Scan for the cell matching the given text and deliver its [X, Y] coordinate at center. 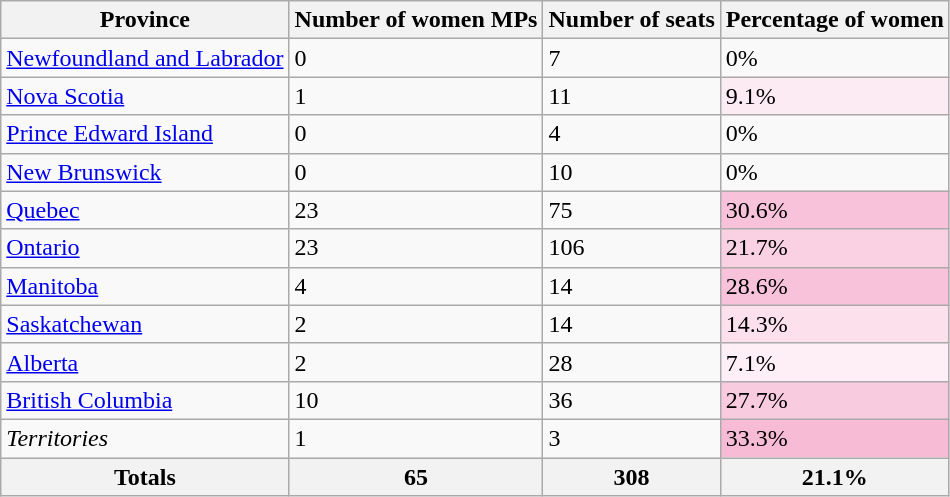
28 [632, 362]
11 [632, 96]
308 [632, 477]
Alberta [145, 362]
Ontario [145, 248]
Manitoba [145, 286]
New Brunswick [145, 172]
Number of women MPs [416, 20]
Totals [145, 477]
21.7% [834, 248]
33.3% [834, 438]
Percentage of women [834, 20]
75 [632, 210]
30.6% [834, 210]
Quebec [145, 210]
British Columbia [145, 400]
Newfoundland and Labrador [145, 58]
21.1% [834, 477]
9.1% [834, 96]
14.3% [834, 324]
7 [632, 58]
Saskatchewan [145, 324]
28.6% [834, 286]
Prince Edward Island [145, 134]
Province [145, 20]
Nova Scotia [145, 96]
7.1% [834, 362]
3 [632, 438]
65 [416, 477]
Territories [145, 438]
36 [632, 400]
Number of seats [632, 20]
106 [632, 248]
27.7% [834, 400]
